Return the (x, y) coordinate for the center point of the cell that contains the specified text.  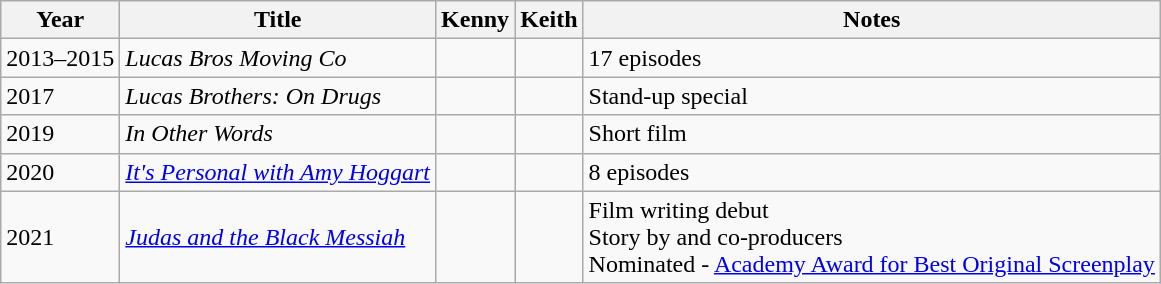
Film writing debutStory by and co-producersNominated - Academy Award for Best Original Screenplay (872, 237)
8 episodes (872, 172)
2020 (60, 172)
2021 (60, 237)
Year (60, 20)
2019 (60, 134)
Notes (872, 20)
It's Personal with Amy Hoggart (278, 172)
Judas and the Black Messiah (278, 237)
2013–2015 (60, 58)
Lucas Brothers: On Drugs (278, 96)
Lucas Bros Moving Co (278, 58)
2017 (60, 96)
17 episodes (872, 58)
Short film (872, 134)
Keith (549, 20)
Title (278, 20)
In Other Words (278, 134)
Stand-up special (872, 96)
Kenny (476, 20)
